Locate the cell with the specified text and output its [x, y] center coordinate. 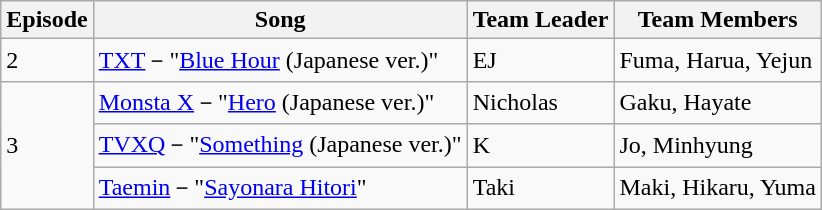
Song [280, 20]
Jo, Minhyung [718, 146]
2 [47, 60]
3 [47, 145]
TXT－"Blue Hour (Japanese ver.)" [280, 60]
Taemin－"Sayonara Hitori" [280, 188]
Taki [540, 188]
EJ [540, 60]
Gaku, Hayate [718, 102]
Team Members [718, 20]
Maki, Hikaru, Yuma [718, 188]
K [540, 146]
Monsta X－"Hero (Japanese ver.)" [280, 102]
Fuma, Harua, Yejun [718, 60]
Nicholas [540, 102]
Team Leader [540, 20]
Episode [47, 20]
TVXQ－"Something (Japanese ver.)" [280, 146]
